From the cell containing the given text, extract its center point as [x, y] coordinate. 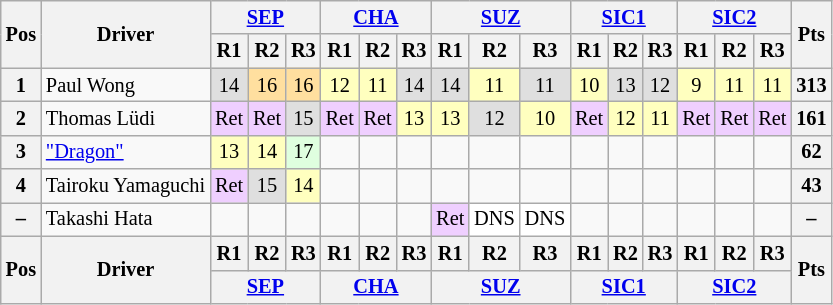
"Dragon" [126, 152]
9 [696, 85]
Takashi Hata [126, 219]
4 [21, 186]
3 [21, 152]
Tairoku Yamaguchi [126, 186]
62 [811, 152]
313 [811, 85]
1 [21, 85]
17 [304, 152]
2 [21, 118]
43 [811, 186]
Thomas Lüdi [126, 118]
161 [811, 118]
Paul Wong [126, 85]
